For the text-containing cell, return its midpoint in [x, y] coordinate format. 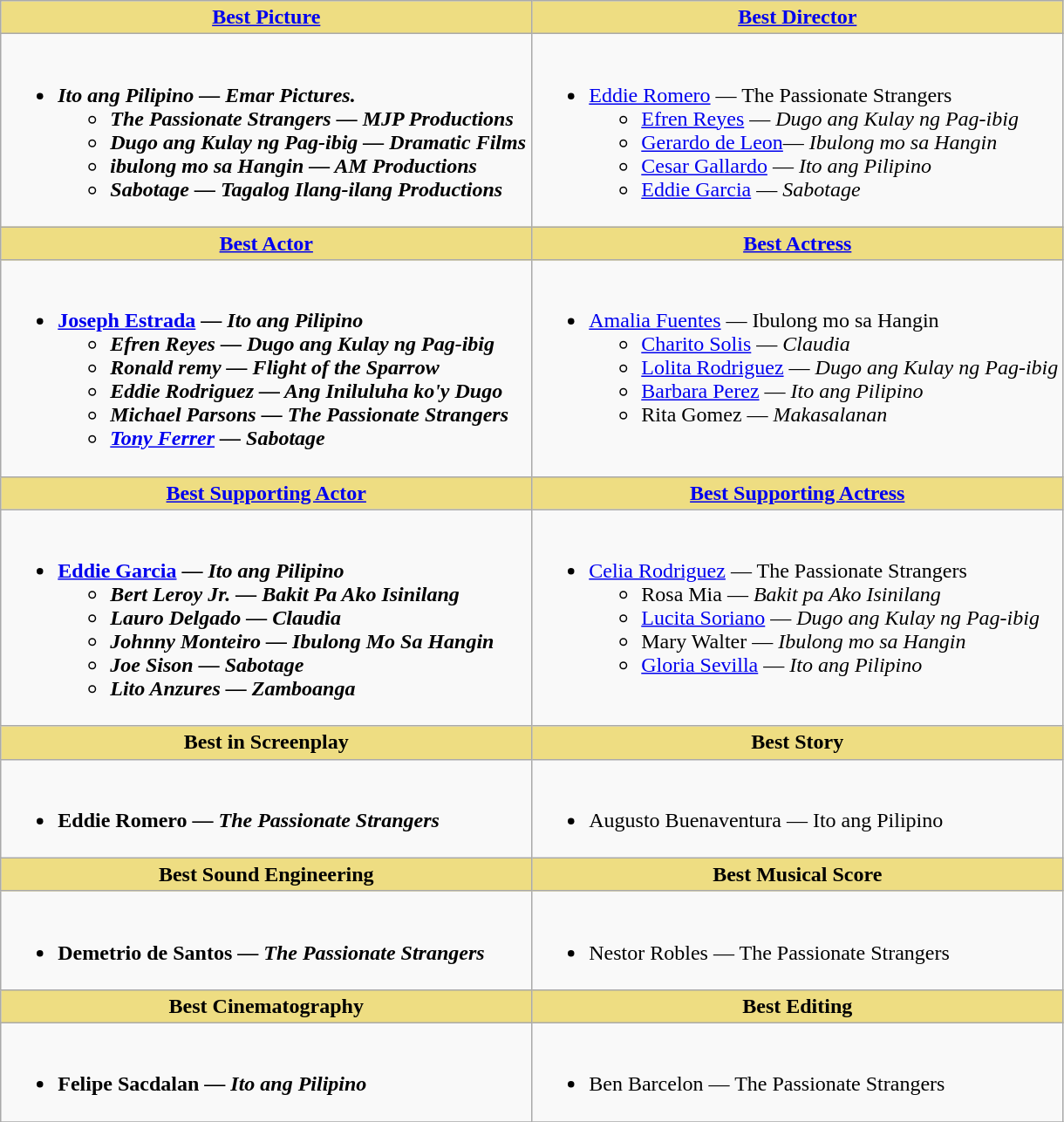
Best Picture [267, 17]
Best Sound Engineering [267, 874]
Best Story [797, 742]
Ben Barcelon — The Passionate Strangers [797, 1071]
Best Cinematography [267, 1006]
Best in Screenplay [267, 742]
Demetrio de Santos — The Passionate Strangers [267, 941]
Best Director [797, 17]
Best Actor [267, 243]
Eddie Romero — The Passionate Strangers [267, 808]
Best Editing [797, 1006]
Felipe Sacdalan — Ito ang Pilipino [267, 1071]
Best Supporting Actress [797, 493]
Nestor Robles — The Passionate Strangers [797, 941]
Best Supporting Actor [267, 493]
Best Musical Score [797, 874]
Augusto Buenaventura — Ito ang Pilipino [797, 808]
Best Actress [797, 243]
